Capture the cell that displays the provided text and extract its [x, y] central coordinate. 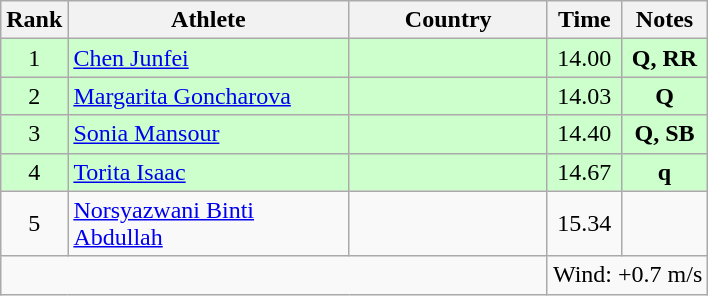
Sonia Mansour [208, 134]
Rank [34, 20]
4 [34, 172]
Country [448, 20]
14.00 [584, 58]
Wind: +0.7 m/s [627, 275]
Q, RR [664, 58]
2 [34, 96]
15.34 [584, 224]
Margarita Goncharova [208, 96]
Chen Junfei [208, 58]
14.03 [584, 96]
3 [34, 134]
14.40 [584, 134]
5 [34, 224]
14.67 [584, 172]
Athlete [208, 20]
Torita Isaac [208, 172]
Notes [664, 20]
Q [664, 96]
q [664, 172]
Q, SB [664, 134]
1 [34, 58]
Norsyazwani Binti Abdullah [208, 224]
Time [584, 20]
